Determine the [X, Y] coordinate at the center of the cell enclosing the given text.  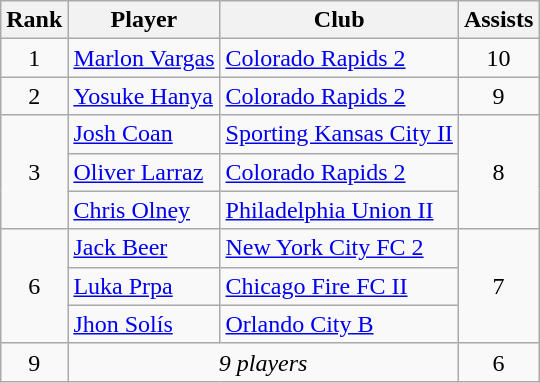
New York City FC 2 [339, 248]
Jack Beer [144, 248]
10 [498, 58]
Jhon Solís [144, 324]
Assists [498, 20]
Chris Olney [144, 210]
9 players [264, 362]
Oliver Larraz [144, 172]
Chicago Fire FC II [339, 286]
Orlando City B [339, 324]
Josh Coan [144, 134]
Marlon Vargas [144, 58]
Philadelphia Union II [339, 210]
7 [498, 286]
1 [34, 58]
3 [34, 172]
Club [339, 20]
Player [144, 20]
Luka Prpa [144, 286]
2 [34, 96]
Sporting Kansas City II [339, 134]
Yosuke Hanya [144, 96]
Rank [34, 20]
8 [498, 172]
